Determine the [x, y] coordinate at the center of the cell enclosing the given text.  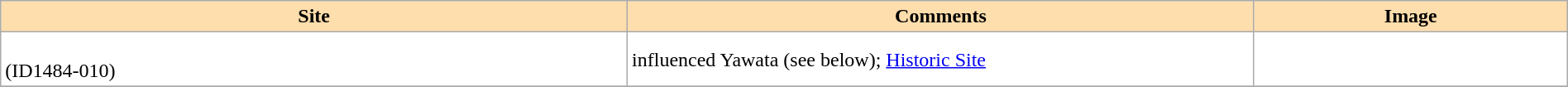
(ID1484-010) [314, 60]
Comments [941, 17]
Image [1411, 17]
Site [314, 17]
influenced Yawata (see below); Historic Site [941, 60]
